Determine the [X, Y] coordinate at the center of the cell enclosing the given text.  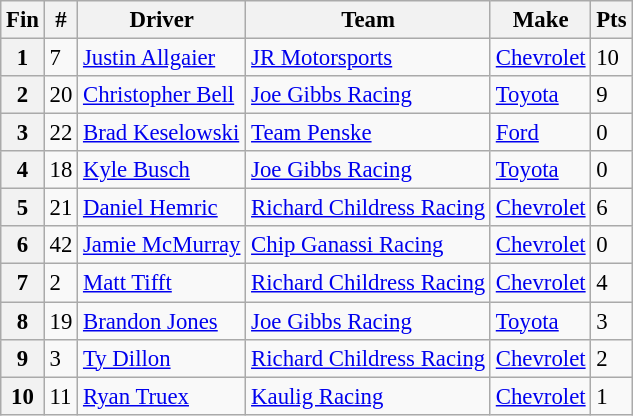
Brad Keselowski [162, 133]
Fin [23, 20]
Make [540, 20]
5 [23, 208]
22 [60, 133]
42 [60, 245]
Matt Tifft [162, 283]
Team [368, 20]
Christopher Bell [162, 95]
Justin Allgaier [162, 58]
Ford [540, 133]
20 [60, 95]
Ty Dillon [162, 358]
JR Motorsports [368, 58]
Pts [612, 20]
Jamie McMurray [162, 245]
Chip Ganassi Racing [368, 245]
Team Penske [368, 133]
Ryan Truex [162, 396]
Daniel Hemric [162, 208]
Kaulig Racing [368, 396]
19 [60, 321]
18 [60, 170]
Kyle Busch [162, 170]
# [60, 20]
21 [60, 208]
Driver [162, 20]
11 [60, 396]
Brandon Jones [162, 321]
8 [23, 321]
